Output the [x, y] coordinate of the center of the cell containing the given text.  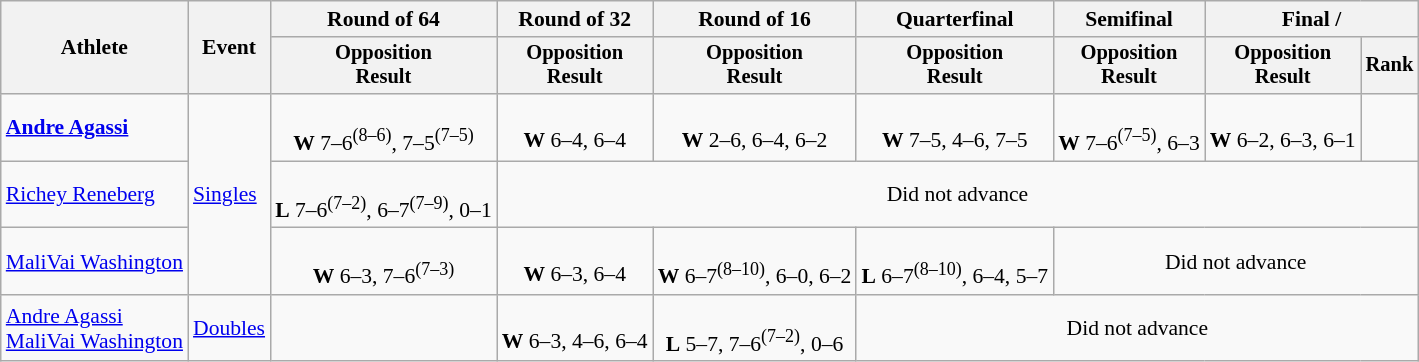
W 2–6, 6–4, 6–2 [755, 128]
Event [229, 48]
W 6–4, 6–4 [575, 128]
W 7–5, 4–6, 7–5 [954, 128]
W 7–6(7–5), 6–3 [1129, 128]
Round of 64 [384, 19]
Round of 32 [575, 19]
MaliVai Washington [94, 262]
Round of 16 [755, 19]
W 7–6(8–6), 7–5(7–5) [384, 128]
Singles [229, 194]
L 5–7, 7–6(7–2), 0–6 [755, 328]
W 6–3, 4–6, 6–4 [575, 328]
Doubles [229, 328]
Final / [1312, 19]
Athlete [94, 48]
Andre Agassi [94, 128]
L 7–6(7–2), 6–7(7–9), 0–1 [384, 194]
Quarterfinal [954, 19]
Rank [1390, 66]
W 6–3, 7–6(7–3) [384, 262]
L 6–7(8–10), 6–4, 5–7 [954, 262]
W 6–7(8–10), 6–0, 6–2 [755, 262]
W 6–3, 6–4 [575, 262]
Richey Reneberg [94, 194]
Andre AgassiMaliVai Washington [94, 328]
Semifinal [1129, 19]
W 6–2, 6–3, 6–1 [1283, 128]
